Identify which cell holds the provided text, then report its [X, Y] central coordinate. 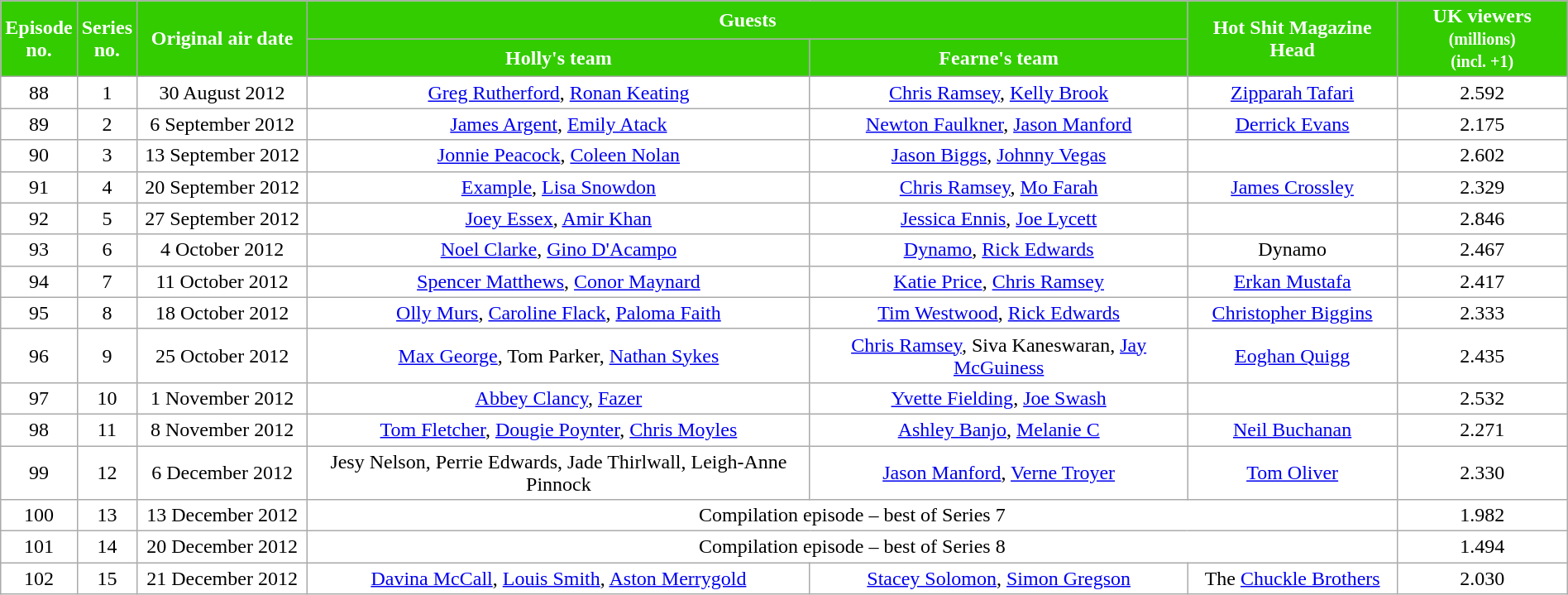
20 December 2012 [222, 547]
Seriesno. [107, 39]
Jason Biggs, Johnny Vegas [999, 156]
UK viewers (millions)(incl. +1) [1482, 39]
Hot Shit Magazine Head [1292, 39]
Davina McCall, Louis Smith, Aston Merrygold [559, 578]
Chris Ramsey, Siva Kaneswaran, Jay McGuiness [999, 356]
6 September 2012 [222, 124]
92 [39, 218]
12 [107, 472]
7 [107, 281]
94 [39, 281]
99 [39, 472]
2.846 [1482, 218]
James Crossley [1292, 187]
Example, Lisa Snowdon [559, 187]
Dynamo, Rick Edwards [999, 250]
Tim Westwood, Rick Edwards [999, 313]
Olly Murs, Caroline Flack, Paloma Faith [559, 313]
1 November 2012 [222, 398]
96 [39, 356]
Joey Essex, Amir Khan [559, 218]
The Chuckle Brothers [1292, 578]
Original air date [222, 39]
Tom Oliver [1292, 472]
Compilation episode – best of Series 8 [853, 547]
Erkan Mustafa [1292, 281]
21 December 2012 [222, 578]
Jessica Ennis, Joe Lycett [999, 218]
Compilation episode – best of Series 7 [853, 516]
Dynamo [1292, 250]
1 [107, 93]
2.602 [1482, 156]
91 [39, 187]
15 [107, 578]
88 [39, 93]
8 November 2012 [222, 429]
2.333 [1482, 313]
2.592 [1482, 93]
89 [39, 124]
Katie Price, Chris Ramsey [999, 281]
11 October 2012 [222, 281]
James Argent, Emily Atack [559, 124]
4 [107, 187]
Chris Ramsey, Mo Farah [999, 187]
2.330 [1482, 472]
27 September 2012 [222, 218]
2.175 [1482, 124]
97 [39, 398]
Newton Faulkner, Jason Manford [999, 124]
2.417 [1482, 281]
25 October 2012 [222, 356]
6 [107, 250]
Spencer Matthews, Conor Maynard [559, 281]
1.982 [1482, 516]
13 September 2012 [222, 156]
93 [39, 250]
1.494 [1482, 547]
Ashley Banjo, Melanie C [999, 429]
Derrick Evans [1292, 124]
Christopher Biggins [1292, 313]
2.435 [1482, 356]
2.030 [1482, 578]
13 December 2012 [222, 516]
4 October 2012 [222, 250]
2.329 [1482, 187]
Jesy Nelson, Perrie Edwards, Jade Thirlwall, Leigh-Anne Pinnock [559, 472]
2 [107, 124]
Max George, Tom Parker, Nathan Sykes [559, 356]
100 [39, 516]
Tom Fletcher, Dougie Poynter, Chris Moyles [559, 429]
9 [107, 356]
2.467 [1482, 250]
Greg Rutherford, Ronan Keating [559, 93]
Episodeno. [39, 39]
95 [39, 313]
Yvette Fielding, Joe Swash [999, 398]
20 September 2012 [222, 187]
Holly's team [559, 58]
6 December 2012 [222, 472]
3 [107, 156]
Zipparah Tafari [1292, 93]
13 [107, 516]
Neil Buchanan [1292, 429]
Jonnie Peacock, Coleen Nolan [559, 156]
14 [107, 547]
Noel Clarke, Gino D'Acampo [559, 250]
5 [107, 218]
Jason Manford, Verne Troyer [999, 472]
30 August 2012 [222, 93]
Fearne's team [999, 58]
102 [39, 578]
10 [107, 398]
101 [39, 547]
98 [39, 429]
11 [107, 429]
Chris Ramsey, Kelly Brook [999, 93]
Eoghan Quigg [1292, 356]
90 [39, 156]
2.532 [1482, 398]
18 October 2012 [222, 313]
Abbey Clancy, Fazer [559, 398]
Guests [748, 20]
2.271 [1482, 429]
Stacey Solomon, Simon Gregson [999, 578]
8 [107, 313]
